Return the [X, Y] coordinate for the center point of the cell that contains the specified text.  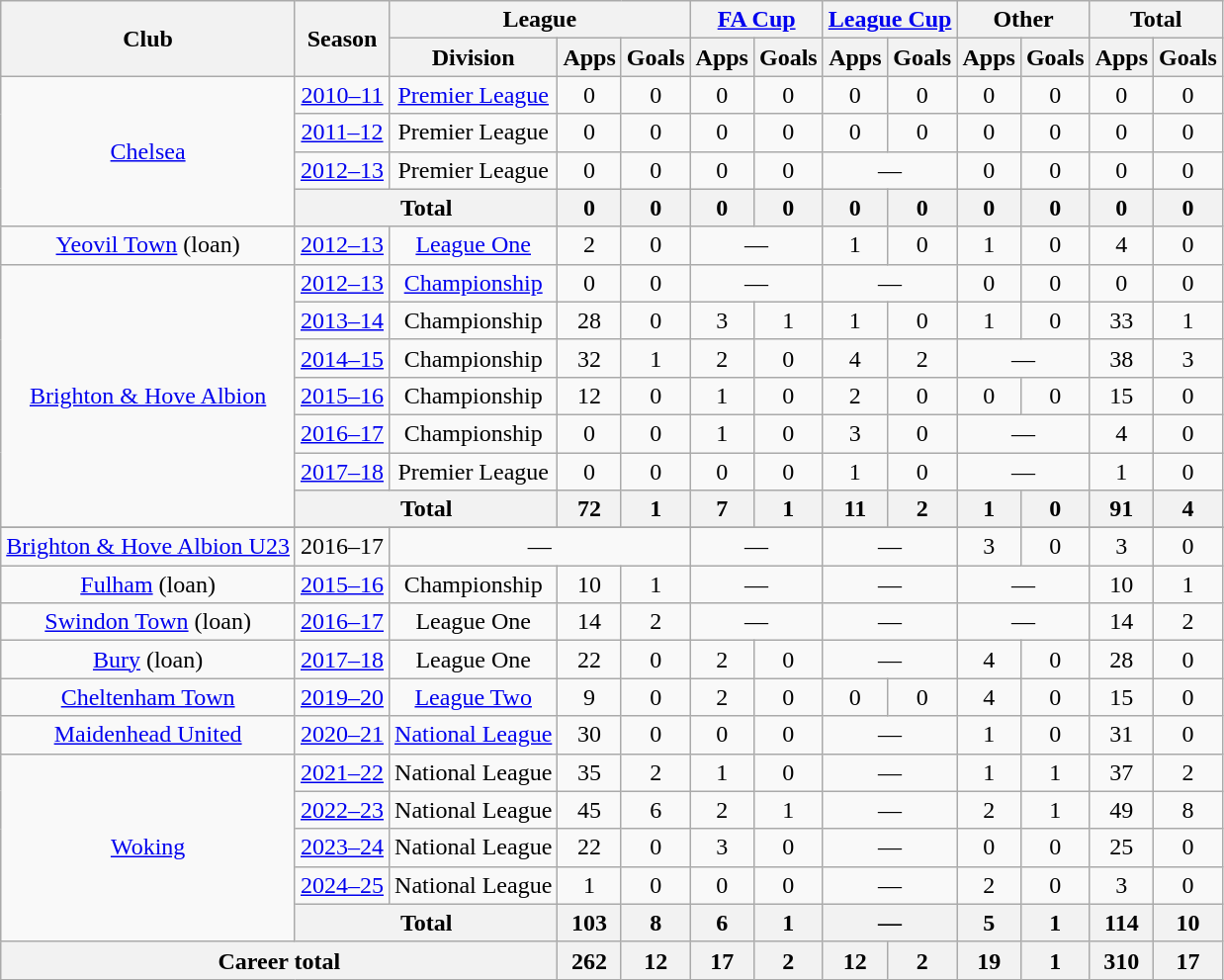
31 [1121, 735]
30 [589, 735]
Bury (loan) [148, 660]
2011–12 [342, 133]
25 [1121, 847]
91 [1121, 509]
League Two [474, 697]
37 [1121, 772]
2014–15 [342, 358]
310 [1121, 960]
Brighton & Hove Albion U23 [148, 547]
9 [589, 697]
49 [1121, 810]
Chelsea [148, 151]
Swindon Town (loan) [148, 622]
5 [989, 923]
League Cup [890, 20]
2023–24 [342, 847]
Fulham (loan) [148, 584]
Maidenhead United [148, 735]
FA Cup [756, 20]
Cheltenham Town [148, 697]
Season [342, 39]
2019–20 [342, 697]
Woking [148, 847]
2024–25 [342, 885]
19 [989, 960]
2020–21 [342, 735]
32 [589, 358]
2021–22 [342, 772]
262 [589, 960]
League [540, 20]
103 [589, 923]
Division [474, 57]
11 [854, 509]
Yeovil Town (loan) [148, 245]
2022–23 [342, 810]
2013–14 [342, 320]
Career total [279, 960]
38 [1121, 358]
45 [589, 810]
33 [1121, 320]
Other [1023, 20]
Brighton & Hove Albion [148, 396]
7 [722, 509]
Club [148, 39]
35 [589, 772]
114 [1121, 923]
72 [589, 509]
2010–11 [342, 95]
